Search for the cell housing the specified text and yield its [x, y] center coordinate. 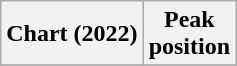
Chart (2022) [72, 34]
Peakposition [189, 34]
